Find where the given text appears and provide that cell's center as (X, Y) coordinate. 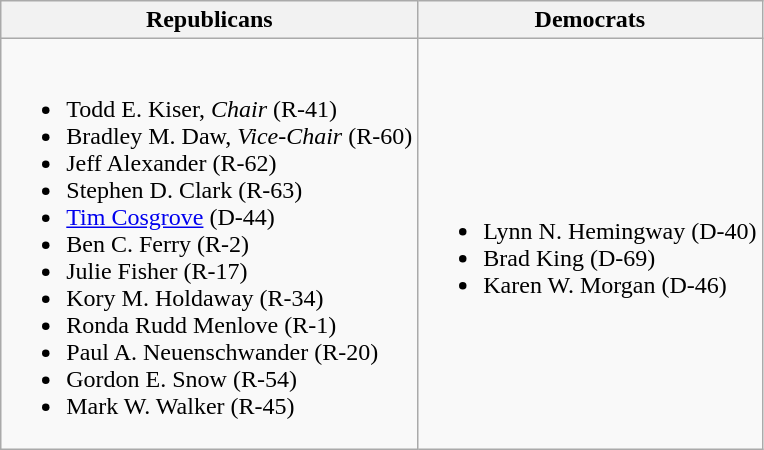
Republicans (210, 20)
Democrats (590, 20)
Lynn N. Hemingway (D-40)Brad King (D-69)Karen W. Morgan (D-46) (590, 244)
